Provide the (X, Y) coordinate of the cell's center where the given text is located.  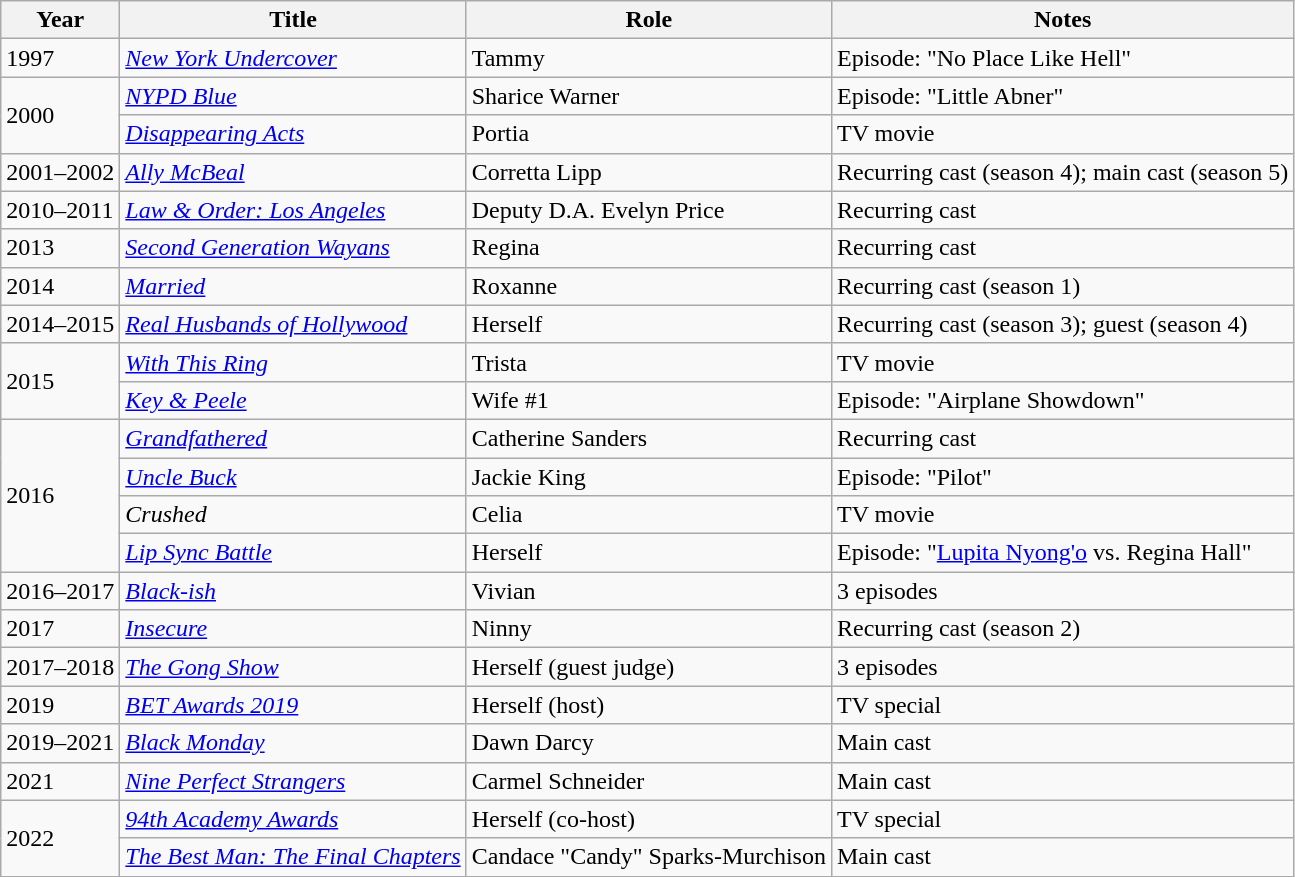
New York Undercover (293, 58)
2014 (60, 286)
Black Monday (293, 743)
Roxanne (648, 286)
2016–2017 (60, 591)
The Gong Show (293, 667)
Deputy D.A. Evelyn Price (648, 210)
BET Awards 2019 (293, 705)
Episode: "Little Abner" (1062, 96)
Married (293, 286)
2010–2011 (60, 210)
Key & Peele (293, 400)
The Best Man: The Final Chapters (293, 857)
Dawn Darcy (648, 743)
Sharice Warner (648, 96)
Notes (1062, 20)
1997 (60, 58)
2014–2015 (60, 324)
Episode: "Lupita Nyong'o vs. Regina Hall" (1062, 553)
Trista (648, 362)
Vivian (648, 591)
Title (293, 20)
Herself (guest judge) (648, 667)
Real Husbands of Hollywood (293, 324)
Second Generation Wayans (293, 248)
Recurring cast (season 2) (1062, 629)
2019–2021 (60, 743)
Uncle Buck (293, 477)
Recurring cast (season 4); main cast (season 5) (1062, 172)
Tammy (648, 58)
2000 (60, 115)
Herself (co-host) (648, 819)
Herself (host) (648, 705)
2013 (60, 248)
Black-ish (293, 591)
2019 (60, 705)
Regina (648, 248)
2015 (60, 381)
Grandfathered (293, 438)
Ninny (648, 629)
2017 (60, 629)
With This Ring (293, 362)
Carmel Schneider (648, 781)
Disappearing Acts (293, 134)
Insecure (293, 629)
Jackie King (648, 477)
NYPD Blue (293, 96)
Wife #1 (648, 400)
Year (60, 20)
Episode: "Airplane Showdown" (1062, 400)
Corretta Lipp (648, 172)
2017–2018 (60, 667)
Portia (648, 134)
Episode: "Pilot" (1062, 477)
Catherine Sanders (648, 438)
Ally McBeal (293, 172)
94th Academy Awards (293, 819)
2021 (60, 781)
Episode: "No Place Like Hell" (1062, 58)
2022 (60, 838)
Recurring cast (season 1) (1062, 286)
Role (648, 20)
2001–2002 (60, 172)
Law & Order: Los Angeles (293, 210)
2016 (60, 495)
Nine Perfect Strangers (293, 781)
Recurring cast (season 3); guest (season 4) (1062, 324)
Candace "Candy" Sparks-Murchison (648, 857)
Celia (648, 515)
Lip Sync Battle (293, 553)
Crushed (293, 515)
